Return (x, y) of the center of cell containing provided text 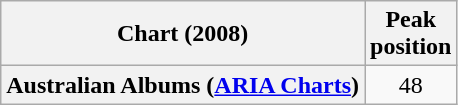
Chart (2008) (183, 34)
Peakposition (411, 34)
Australian Albums (ARIA Charts) (183, 85)
48 (411, 85)
